Extract the [X, Y] coordinate from the center of the cell holding the provided text.  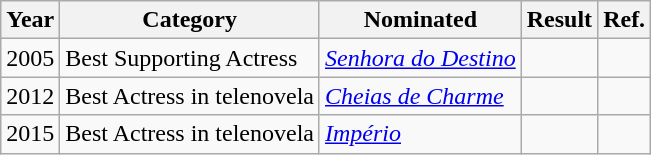
Nominated [420, 20]
2005 [30, 58]
Result [559, 20]
2012 [30, 96]
2015 [30, 134]
Senhora do Destino [420, 58]
Cheias de Charme [420, 96]
Category [190, 20]
Best Supporting Actress [190, 58]
Império [420, 134]
Year [30, 20]
Ref. [624, 20]
